Scan for the cell matching the given text and deliver its (x, y) coordinate at center. 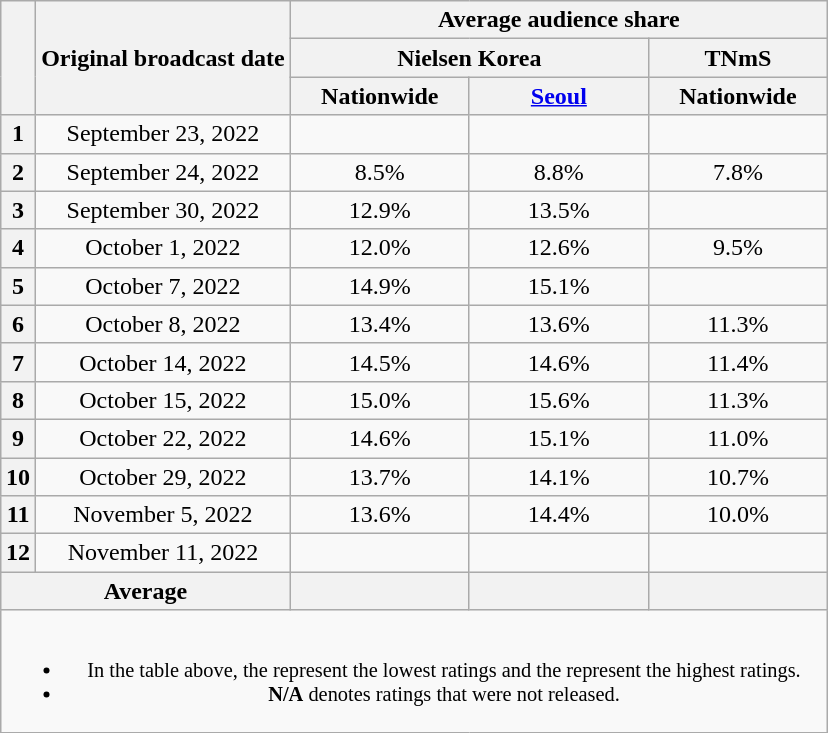
12.0% (380, 248)
9.5% (738, 248)
8.8% (558, 172)
TNmS (738, 58)
8.5% (380, 172)
September 30, 2022 (164, 210)
November 5, 2022 (164, 515)
Average (146, 591)
5 (18, 286)
October 14, 2022 (164, 362)
9 (18, 438)
2 (18, 172)
10.0% (738, 515)
12 (18, 553)
10.7% (738, 477)
15.6% (558, 400)
14.4% (558, 515)
13.5% (558, 210)
In the table above, the represent the lowest ratings and the represent the highest ratings.N/A denotes ratings that were not released. (414, 671)
October 22, 2022 (164, 438)
11.4% (738, 362)
3 (18, 210)
15.0% (380, 400)
11 (18, 515)
1 (18, 134)
Original broadcast date (164, 58)
October 1, 2022 (164, 248)
13.4% (380, 324)
6 (18, 324)
11.0% (738, 438)
8 (18, 400)
November 11, 2022 (164, 553)
12.9% (380, 210)
12.6% (558, 248)
10 (18, 477)
October 29, 2022 (164, 477)
4 (18, 248)
14.1% (558, 477)
Nielsen Korea (469, 58)
Average audience share (558, 20)
14.5% (380, 362)
October 8, 2022 (164, 324)
14.9% (380, 286)
7.8% (738, 172)
7 (18, 362)
September 24, 2022 (164, 172)
13.7% (380, 477)
September 23, 2022 (164, 134)
Seoul (558, 96)
October 7, 2022 (164, 286)
October 15, 2022 (164, 400)
